Identify which cell holds the provided text, then report its (X, Y) central coordinate. 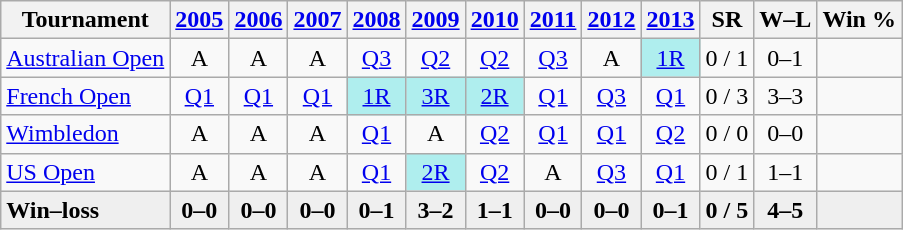
4–5 (786, 210)
SR (727, 20)
Win % (860, 20)
2011 (553, 20)
0 / 5 (727, 210)
Win–loss (86, 210)
2008 (376, 20)
0 / 0 (727, 134)
2006 (258, 20)
US Open (86, 172)
Wimbledon (86, 134)
W–L (786, 20)
French Open (86, 96)
3–3 (786, 96)
2010 (494, 20)
2012 (612, 20)
3R (436, 96)
Australian Open (86, 58)
3–2 (436, 210)
0 / 3 (727, 96)
2005 (200, 20)
Tournament (86, 20)
2009 (436, 20)
2013 (670, 20)
2007 (318, 20)
